Identify which cell holds the provided text, then report its (x, y) central coordinate. 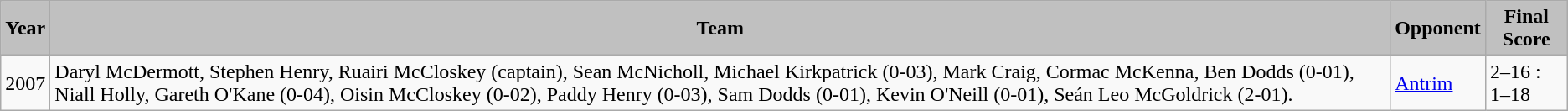
Opponent (1438, 29)
2007 (25, 82)
Final Score (1526, 29)
Antrim (1438, 82)
Year (25, 29)
2–16 : 1–18 (1526, 82)
Team (720, 29)
